Return [x, y] of the center of cell containing provided text 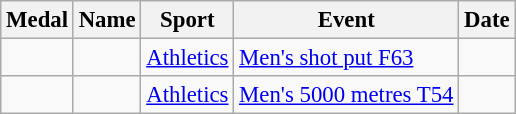
Medal [38, 20]
Sport [188, 20]
Men's shot put F63 [346, 58]
Name [107, 20]
Event [346, 20]
Date [487, 20]
Men's 5000 metres T54 [346, 95]
